Extract the [X, Y] coordinate from the center of the cell holding the provided text.  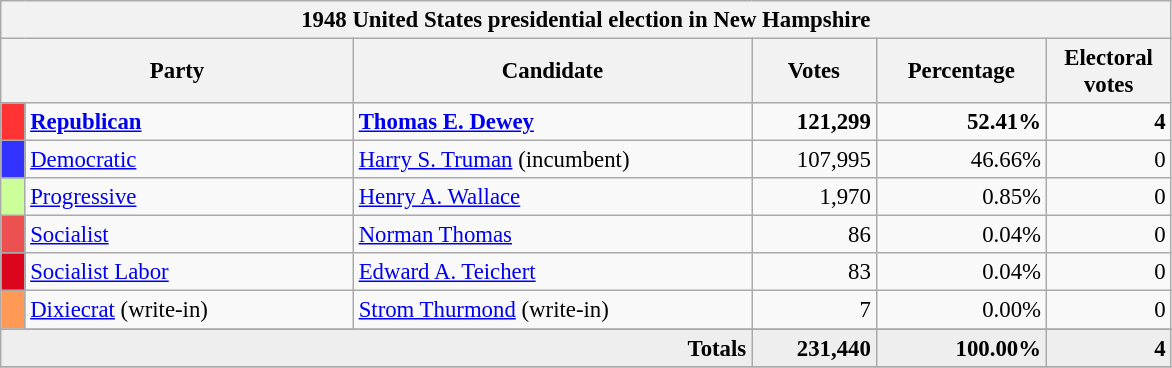
Socialist Labor [189, 273]
Percentage [961, 72]
Candidate [552, 72]
121,299 [814, 122]
Totals [376, 348]
0.85% [961, 197]
1,970 [814, 197]
Thomas E. Dewey [552, 122]
Dixiecrat (write-in) [189, 310]
1948 United States presidential election in New Hampshire [586, 20]
Electoral votes [1108, 72]
Socialist [189, 235]
Henry A. Wallace [552, 197]
86 [814, 235]
Democratic [189, 160]
Republican [189, 122]
52.41% [961, 122]
7 [814, 310]
Party [178, 72]
Harry S. Truman (incumbent) [552, 160]
Edward A. Teichert [552, 273]
Votes [814, 72]
83 [814, 273]
231,440 [814, 348]
Progressive [189, 197]
0.00% [961, 310]
46.66% [961, 160]
Norman Thomas [552, 235]
Strom Thurmond (write-in) [552, 310]
100.00% [961, 348]
107,995 [814, 160]
